Pinpoint the cell where the given text exists, returning its [x, y] midpoint coordinate. 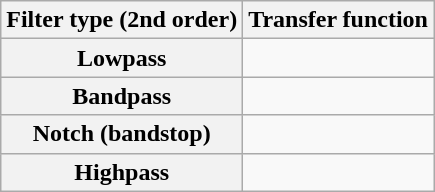
Bandpass [122, 96]
Lowpass [122, 58]
Highpass [122, 172]
Filter type (2nd order) [122, 20]
Transfer function [338, 20]
Notch (bandstop) [122, 134]
